From the cell containing the given text, extract its center point as (X, Y) coordinate. 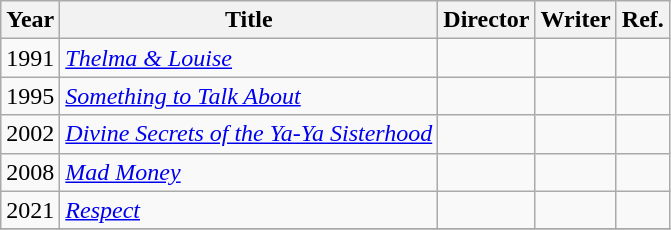
Director (486, 20)
Ref. (642, 20)
1991 (30, 58)
Title (249, 20)
1995 (30, 96)
Writer (576, 20)
Respect (249, 210)
Year (30, 20)
2002 (30, 134)
Mad Money (249, 172)
Something to Talk About (249, 96)
2021 (30, 210)
Divine Secrets of the Ya-Ya Sisterhood (249, 134)
Thelma & Louise (249, 58)
2008 (30, 172)
